Detect which cell encompasses the target text, then output its [x, y] center coordinate. 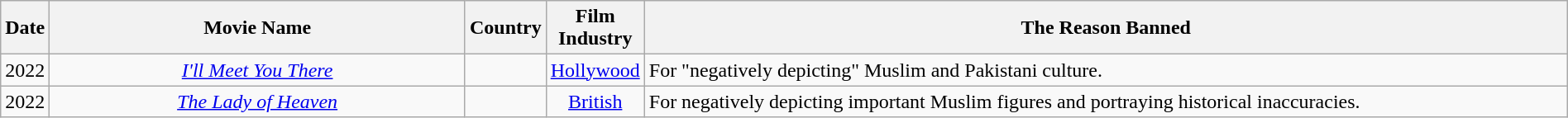
Country [505, 28]
For "negatively depicting" Muslim and Pakistani culture. [1106, 70]
The Lady of Heaven [258, 101]
Hollywood [595, 70]
The Reason Banned [1106, 28]
Movie Name [258, 28]
Date [25, 28]
British [595, 101]
Film Industry [595, 28]
I'll Meet You There [258, 70]
For negatively depicting important Muslim figures and portraying historical inaccuracies. [1106, 101]
